Pinpoint the cell where the given text exists, returning its [x, y] midpoint coordinate. 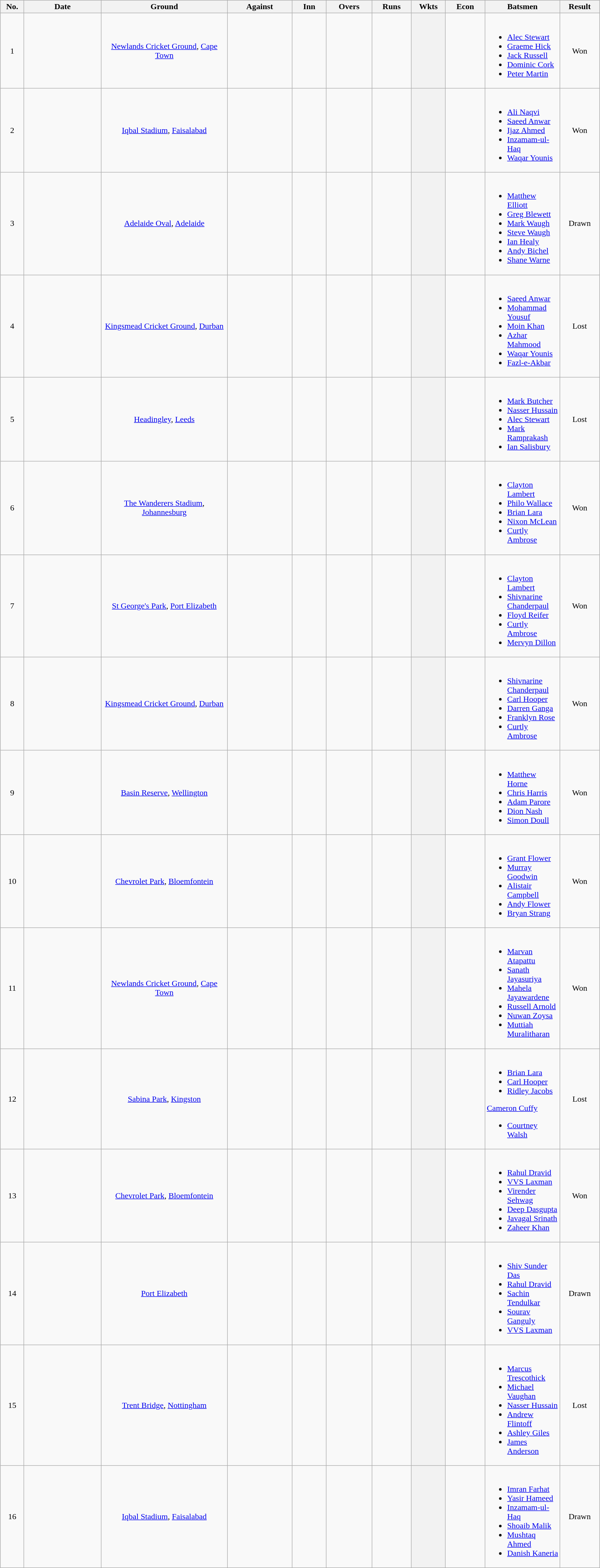
Batsmen [523, 7]
Port Elizabeth [164, 1294]
6 [12, 508]
10 [12, 881]
4 [12, 326]
5 [12, 419]
1 [12, 51]
Shivnarine ChanderpaulCarl HooperDarren GangaFranklyn RoseCurtly Ambrose [523, 703]
Clayton LambertPhilo WallaceBrian LaraNixon McLeanCurtly Ambrose [523, 508]
Adelaide Oval, Adelaide [164, 224]
7 [12, 606]
11 [12, 988]
Rahul DravidVVS LaxmanVirender SehwagDeep DasguptaJavagal SrinathZaheer Khan [523, 1196]
Trent Bridge, Nottingham [164, 1405]
Ali NaqviSaeed AnwarIjaz AhmedInzamam-ul-HaqWaqar Younis [523, 130]
Alec StewartGraeme HickJack RussellDominic CorkPeter Martin [523, 51]
Against [260, 7]
Sabina Park, Kingston [164, 1099]
Wkts [428, 7]
3 [12, 224]
Ground [164, 7]
14 [12, 1294]
Brian LaraCarl HooperRidley JacobsCameron CuffyCourtney Walsh [523, 1099]
8 [12, 703]
Marvan AtapattuSanath JayasuriyaMahela JayawardeneRussell ArnoldNuwan ZoysaMuttiah Muralitharan [523, 988]
Shiv Sunder DasRahul DravidSachin TendulkarSourav GangulyVVS Laxman [523, 1294]
Inn [310, 7]
Basin Reserve, Wellington [164, 792]
Headingley, Leeds [164, 419]
Grant FlowerMurray GoodwinAlistair CampbellAndy FlowerBryan Strang [523, 881]
12 [12, 1099]
Runs [392, 7]
16 [12, 1517]
Matthew ElliottGreg BlewettMark WaughSteve WaughIan HealyAndy BichelShane Warne [523, 224]
Saeed AnwarMohammad YousufMoin KhanAzhar MahmoodWaqar YounisFazl-e-Akbar [523, 326]
2 [12, 130]
Matthew HorneChris HarrisAdam ParoreDion NashSimon Doull [523, 792]
13 [12, 1196]
15 [12, 1405]
Result [580, 7]
Date [62, 7]
Marcus TrescothickMichael VaughanNasser HussainAndrew FlintoffAshley GilesJames Anderson [523, 1405]
No. [12, 7]
Overs [349, 7]
St George's Park, Port Elizabeth [164, 606]
Econ [465, 7]
Imran FarhatYasir HameedInzamam-ul-HaqShoaib MalikMushtaq AhmedDanish Kaneria [523, 1517]
The Wanderers Stadium, Johannesburg [164, 508]
9 [12, 792]
Mark ButcherNasser HussainAlec StewartMark RamprakashIan Salisbury [523, 419]
Clayton LambertShivnarine ChanderpaulFloyd ReiferCurtly AmbroseMervyn Dillon [523, 606]
